Locate the cell with the specified text and output its [x, y] center coordinate. 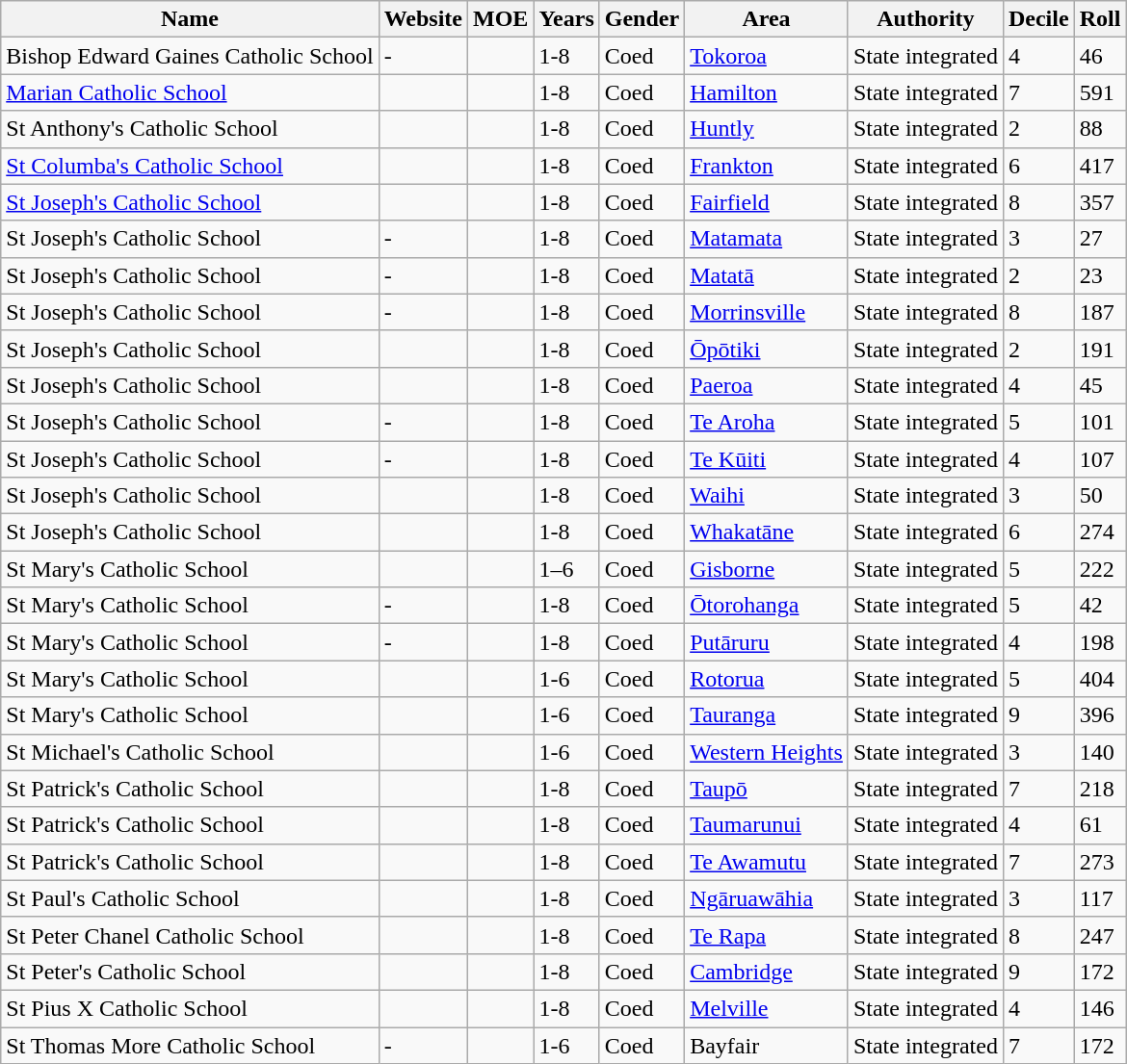
Taumarunui [767, 825]
Taupō [767, 789]
Te Rapa [767, 935]
247 [1100, 935]
St Peter Chanel Catholic School [190, 935]
Ōpōtiki [767, 349]
Gisborne [767, 569]
Roll [1100, 19]
Bishop Edward Gaines Catholic School [190, 56]
Decile [1038, 19]
St Michael's Catholic School [190, 752]
198 [1100, 642]
Matamata [767, 239]
Marian Catholic School [190, 92]
273 [1100, 862]
117 [1100, 898]
St Columba's Catholic School [190, 166]
Waihi [767, 496]
Authority [925, 19]
St Thomas More Catholic School [190, 1045]
61 [1100, 825]
Tauranga [767, 715]
MOE [500, 19]
Morrinsville [767, 312]
187 [1100, 312]
140 [1100, 752]
88 [1100, 129]
146 [1100, 1008]
Te Aroha [767, 422]
Cambridge [767, 972]
Melville [767, 1008]
Paeroa [767, 385]
Area [767, 19]
St Peter's Catholic School [190, 972]
Years [566, 19]
Whakatāne [767, 532]
591 [1100, 92]
50 [1100, 496]
Fairfield [767, 202]
45 [1100, 385]
Gender [642, 19]
Website [423, 19]
191 [1100, 349]
Frankton [767, 166]
St Anthony's Catholic School [190, 129]
42 [1100, 606]
404 [1100, 679]
Putāruru [767, 642]
218 [1100, 789]
1–6 [566, 569]
Bayfair [767, 1045]
Te Kūiti [767, 459]
101 [1100, 422]
Western Heights [767, 752]
Huntly [767, 129]
Ōtorohanga [767, 606]
St Pius X Catholic School [190, 1008]
357 [1100, 202]
23 [1100, 275]
Matatā [767, 275]
27 [1100, 239]
Hamilton [767, 92]
222 [1100, 569]
St Paul's Catholic School [190, 898]
274 [1100, 532]
107 [1100, 459]
417 [1100, 166]
Rotorua [767, 679]
Ngāruawāhia [767, 898]
396 [1100, 715]
46 [1100, 56]
Te Awamutu [767, 862]
Name [190, 19]
Tokoroa [767, 56]
